Detect which cell encompasses the target text, then output its (x, y) center coordinate. 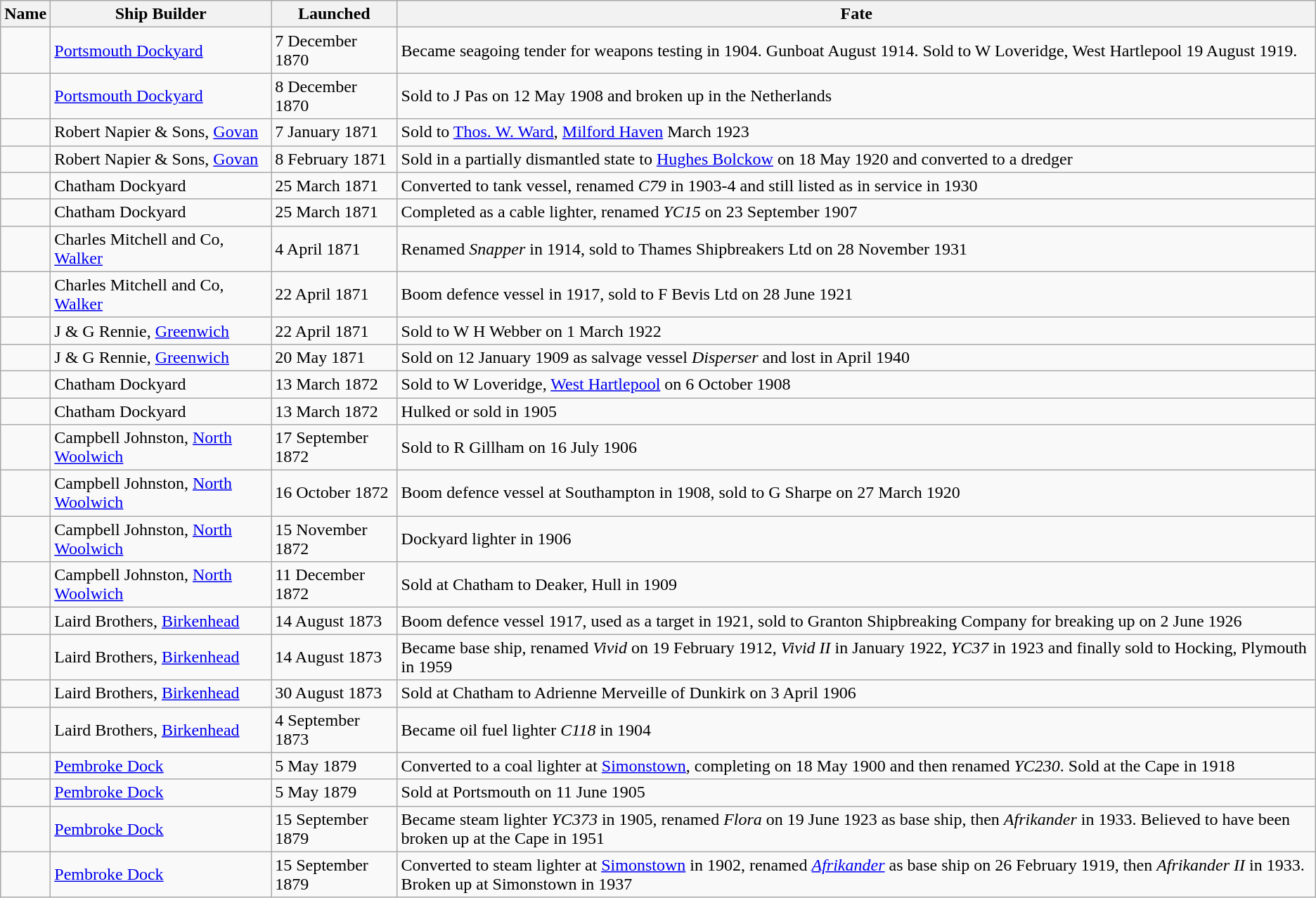
Sold to R Gillham on 16 July 1906 (856, 447)
8 December 1870 (335, 96)
4 September 1873 (335, 730)
15 November 1872 (335, 539)
11 December 1872 (335, 585)
Renamed Snapper in 1914, sold to Thames Shipbreakers Ltd on 28 November 1931 (856, 249)
Sold in a partially dismantled state to Hughes Bolckow on 18 May 1920 and converted to a dredger (856, 159)
Became oil fuel lighter C118 in 1904 (856, 730)
Became base ship, renamed Vivid on 19 February 1912, Vivid II in January 1922, YC37 in 1923 and finally sold to Hocking, Plymouth in 1959 (856, 657)
4 April 1871 (335, 249)
Boom defence vessel at Southampton in 1908, sold to G Sharpe on 27 March 1920 (856, 494)
20 May 1871 (335, 357)
Name (25, 14)
Converted to a coal lighter at Simonstown, completing on 18 May 1900 and then renamed YC230. Sold at the Cape in 1918 (856, 766)
Dockyard lighter in 1906 (856, 539)
7 December 1870 (335, 51)
Boom defence vessel in 1917, sold to F Bevis Ltd on 28 June 1921 (856, 294)
Completed as a cable lighter, renamed YC15 on 23 September 1907 (856, 212)
Sold at Chatham to Deaker, Hull in 1909 (856, 585)
16 October 1872 (335, 494)
Fate (856, 14)
Sold at Chatham to Adrienne Merveille of Dunkirk on 3 April 1906 (856, 693)
Sold on 12 January 1909 as salvage vessel Disperser and lost in April 1940 (856, 357)
Launched (335, 14)
Sold to W H Webber on 1 March 1922 (856, 331)
Became seagoing tender for weapons testing in 1904. Gunboat August 1914. Sold to W Loveridge, West Hartlepool 19 August 1919. (856, 51)
Sold at Portsmouth on 11 June 1905 (856, 793)
30 August 1873 (335, 693)
Converted to tank vessel, renamed C79 in 1903-4 and still listed as in service in 1930 (856, 186)
Sold to W Loveridge, West Hartlepool on 6 October 1908 (856, 384)
Hulked or sold in 1905 (856, 411)
8 February 1871 (335, 159)
Boom defence vessel 1917, used as a target in 1921, sold to Granton Shipbreaking Company for breaking up on 2 June 1926 (856, 621)
7 January 1871 (335, 132)
17 September 1872 (335, 447)
Sold to J Pas on 12 May 1908 and broken up in the Netherlands (856, 96)
Ship Builder (161, 14)
Sold to Thos. W. Ward, Milford Haven March 1923 (856, 132)
